Provide the (X, Y) coordinate of the cell's center where the given text is located.  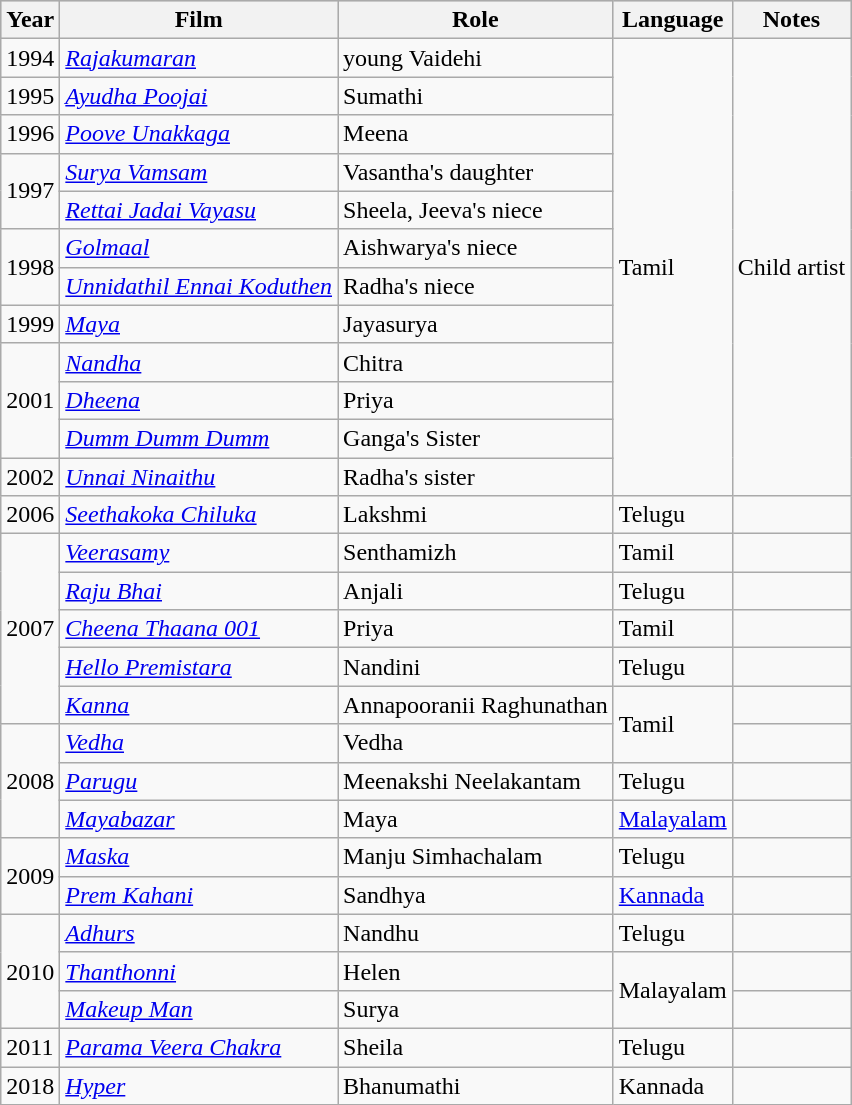
Sandhya (476, 895)
Notes (791, 20)
Meena (476, 134)
Ganga's Sister (476, 438)
1997 (30, 191)
Prem Kahani (199, 895)
Manju Simhachalam (476, 857)
Rajakumaran (199, 58)
Language (672, 20)
Seethakoka Chiluka (199, 515)
Lakshmi (476, 515)
Year (30, 20)
Meenakshi Neelakantam (476, 781)
1996 (30, 134)
Poove Unakkaga (199, 134)
Unnai Ninaithu (199, 477)
2018 (30, 1085)
Vasantha's daughter (476, 172)
2010 (30, 971)
2002 (30, 477)
Kanna (199, 705)
2006 (30, 515)
Hello Premistara (199, 667)
2009 (30, 876)
Radha's sister (476, 477)
Nandini (476, 667)
Dumm Dumm Dumm (199, 438)
1998 (30, 267)
Annapooranii Raghunathan (476, 705)
2001 (30, 400)
Raju Bhai (199, 591)
Jayasurya (476, 324)
Sheila (476, 1047)
Adhurs (199, 933)
Maska (199, 857)
Child artist (791, 268)
1995 (30, 96)
Thanthonni (199, 971)
young Vaidehi (476, 58)
Radha's niece (476, 286)
Film (199, 20)
Surya (476, 1009)
Sumathi (476, 96)
Golmaal (199, 248)
Surya Vamsam (199, 172)
Unnidathil Ennai Koduthen (199, 286)
Ayudha Poojai (199, 96)
Aishwarya's niece (476, 248)
Parama Veera Chakra (199, 1047)
Parugu (199, 781)
2011 (30, 1047)
Senthamizh (476, 553)
Rettai Jadai Vayasu (199, 210)
Anjali (476, 591)
2007 (30, 629)
Cheena Thaana 001 (199, 629)
2008 (30, 781)
Sheela, Jeeva's niece (476, 210)
Bhanumathi (476, 1085)
Role (476, 20)
Chitra (476, 362)
1999 (30, 324)
Dheena (199, 400)
Veerasamy (199, 553)
Nandhu (476, 933)
Helen (476, 971)
1994 (30, 58)
Nandha (199, 362)
Mayabazar (199, 819)
Hyper (199, 1085)
Makeup Man (199, 1009)
